Output the (X, Y) coordinate of the center of the cell containing the given text.  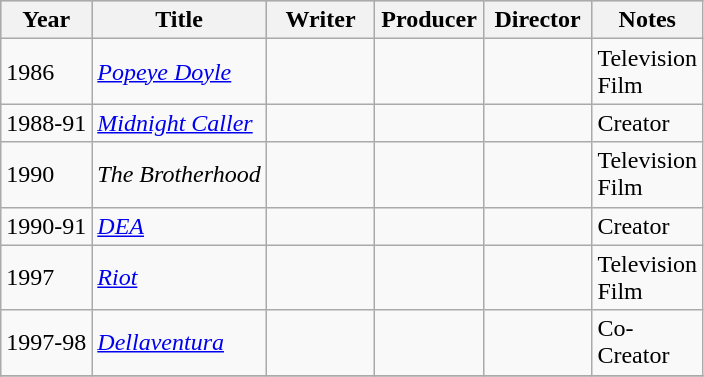
1986 (46, 72)
Midnight Caller (179, 123)
Director (538, 20)
Riot (179, 278)
Notes (648, 20)
The Brotherhood (179, 174)
Title (179, 20)
1997 (46, 278)
Year (46, 20)
1997-98 (46, 342)
Popeye Doyle (179, 72)
Dellaventura (179, 342)
DEA (179, 226)
Co-Creator (648, 342)
1990 (46, 174)
Producer (430, 20)
1990-91 (46, 226)
Writer (320, 20)
1988-91 (46, 123)
